Identify which cell holds the provided text, then report its (X, Y) central coordinate. 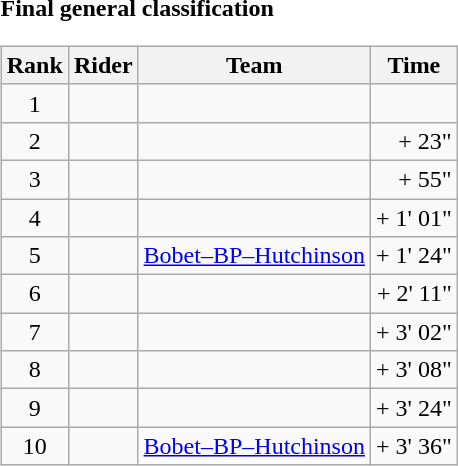
Rank (34, 65)
+ 3' 08" (414, 370)
+ 23" (414, 141)
+ 2' 11" (414, 294)
Time (414, 65)
3 (34, 179)
+ 55" (414, 179)
+ 3' 36" (414, 446)
+ 1' 24" (414, 256)
+ 1' 01" (414, 217)
9 (34, 408)
Rider (103, 65)
4 (34, 217)
8 (34, 370)
6 (34, 294)
1 (34, 103)
7 (34, 332)
2 (34, 141)
5 (34, 256)
10 (34, 446)
Team (254, 65)
+ 3' 02" (414, 332)
+ 3' 24" (414, 408)
